Detect which cell encompasses the target text, then output its [X, Y] center coordinate. 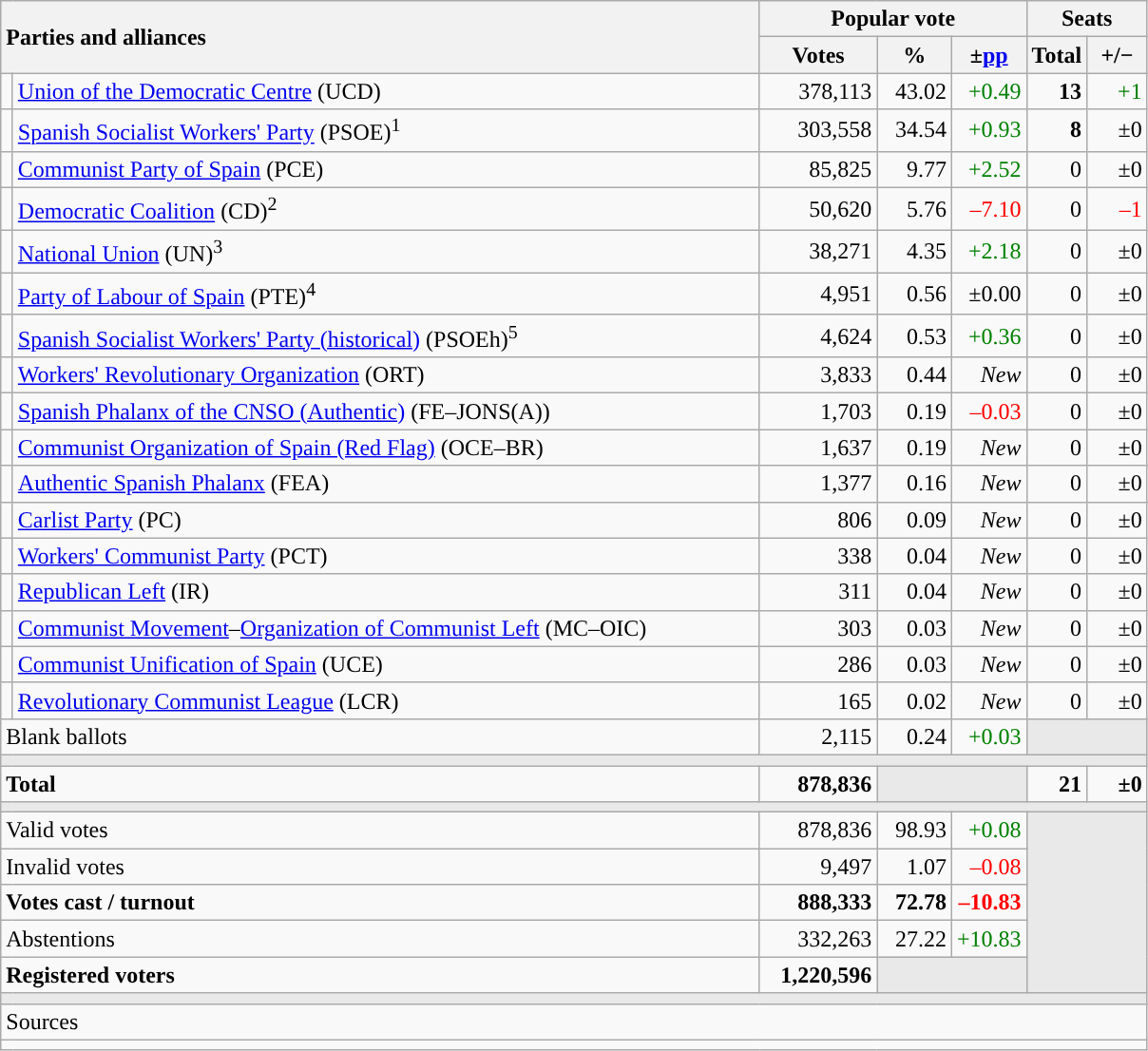
Spanish Socialist Workers' Party (PSOE)1 [386, 131]
0.02 [914, 700]
9,497 [818, 867]
+0.08 [988, 831]
0.44 [914, 375]
Authentic Spanish Phalanx (FEA) [386, 484]
0.56 [914, 295]
Communist Movement–Organization of Communist Left (MC–OIC) [386, 628]
Votes [818, 55]
–7.10 [988, 209]
50,620 [818, 209]
21 [1057, 784]
+0.93 [988, 131]
311 [818, 592]
Popular vote [893, 19]
806 [818, 520]
303,558 [818, 131]
8 [1057, 131]
Republican Left (IR) [386, 592]
Communist Party of Spain (PCE) [386, 169]
Invalid votes [380, 867]
338 [818, 556]
Revolutionary Communist League (LCR) [386, 700]
±pp [988, 55]
Carlist Party (PC) [386, 520]
±0.00 [988, 295]
Abstentions [380, 939]
–1 [1118, 209]
–10.83 [988, 903]
1,377 [818, 484]
2,115 [818, 736]
1,637 [818, 448]
Votes cast / turnout [380, 903]
378,113 [818, 91]
0.24 [914, 736]
72.78 [914, 903]
888,333 [818, 903]
+0.49 [988, 91]
Registered voters [380, 975]
165 [818, 700]
332,263 [818, 939]
0.16 [914, 484]
4.35 [914, 251]
0.09 [914, 520]
Spanish Phalanx of the CNSO (Authentic) (FE–JONS(A)) [386, 411]
National Union (UN)3 [386, 251]
+10.83 [988, 939]
Valid votes [380, 831]
+0.36 [988, 336]
+/− [1118, 55]
+1 [1118, 91]
Workers' Communist Party (PCT) [386, 556]
303 [818, 628]
Communist Unification of Spain (UCE) [386, 664]
Union of the Democratic Centre (UCD) [386, 91]
Party of Labour of Spain (PTE)4 [386, 295]
13 [1057, 91]
+2.52 [988, 169]
43.02 [914, 91]
Spanish Socialist Workers' Party (historical) (PSOEh)5 [386, 336]
+2.18 [988, 251]
85,825 [818, 169]
Seats [1087, 19]
–0.08 [988, 867]
1,220,596 [818, 975]
Democratic Coalition (CD)2 [386, 209]
98.93 [914, 831]
Workers' Revolutionary Organization (ORT) [386, 375]
4,624 [818, 336]
27.22 [914, 939]
286 [818, 664]
Blank ballots [380, 736]
4,951 [818, 295]
38,271 [818, 251]
% [914, 55]
34.54 [914, 131]
Communist Organization of Spain (Red Flag) (OCE–BR) [386, 448]
–0.03 [988, 411]
0.53 [914, 336]
Parties and alliances [380, 37]
5.76 [914, 209]
Sources [574, 1022]
1.07 [914, 867]
1,703 [818, 411]
+0.03 [988, 736]
3,833 [818, 375]
9.77 [914, 169]
